Pinpoint the cell where the given text exists, returning its (x, y) midpoint coordinate. 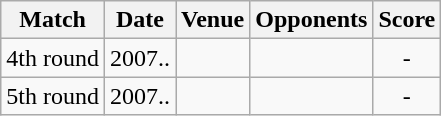
Venue (213, 20)
Date (140, 20)
4th round (53, 58)
Opponents (312, 20)
Score (407, 20)
Match (53, 20)
5th round (53, 96)
